Determine the (x, y) coordinate at the center of the cell enclosing the given text.  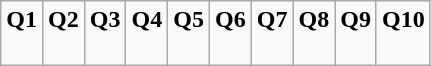
Q6 (230, 34)
Q4 (147, 34)
Q1 (22, 34)
Q8 (314, 34)
Q7 (272, 34)
Q10 (403, 34)
Q9 (356, 34)
Q2 (63, 34)
Q5 (189, 34)
Q3 (105, 34)
